Identify which cell holds the provided text, then report its (x, y) central coordinate. 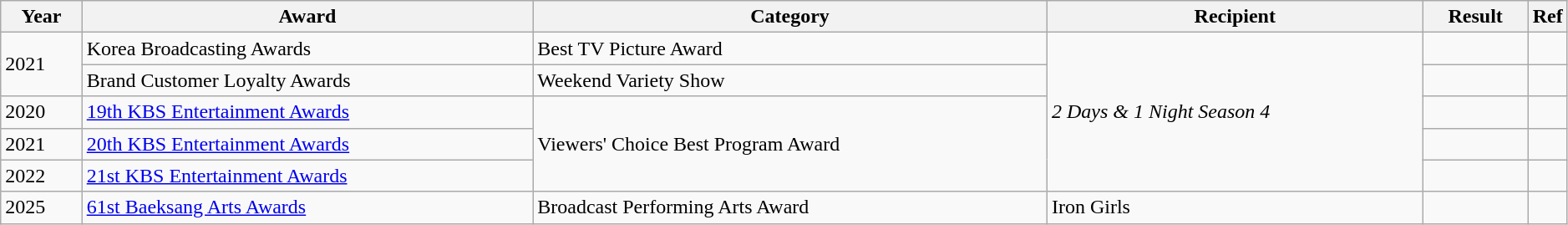
Best TV Picture Award (790, 49)
Korea Broadcasting Awards (307, 49)
Category (790, 17)
Ref (1547, 17)
Brand Customer Loyalty Awards (307, 80)
Broadcast Performing Arts Award (790, 207)
2022 (42, 176)
2025 (42, 207)
2 Days & 1 Night Season 4 (1235, 112)
Recipient (1235, 17)
19th KBS Entertainment Awards (307, 112)
2020 (42, 112)
61st Baeksang Arts Awards (307, 207)
Award (307, 17)
Year (42, 17)
Result (1475, 17)
Viewers' Choice Best Program Award (790, 144)
Iron Girls (1235, 207)
21st KBS Entertainment Awards (307, 176)
20th KBS Entertainment Awards (307, 144)
Weekend Variety Show (790, 80)
